Locate the cell with the specified text and output its (x, y) center coordinate. 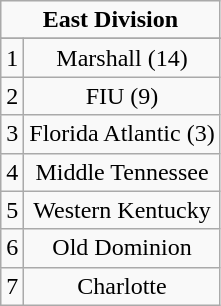
6 (12, 248)
5 (12, 210)
Middle Tennessee (122, 172)
Florida Atlantic (3) (122, 134)
2 (12, 96)
Old Dominion (122, 248)
4 (12, 172)
1 (12, 58)
East Division (110, 20)
7 (12, 286)
FIU (9) (122, 96)
3 (12, 134)
Marshall (14) (122, 58)
Charlotte (122, 286)
Western Kentucky (122, 210)
